Locate the cell with the specified text and output its [x, y] center coordinate. 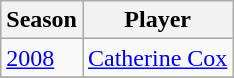
Season [42, 20]
Player [157, 20]
2008 [42, 58]
Catherine Cox [157, 58]
